Extract the [x, y] coordinate from the center of the cell holding the provided text.  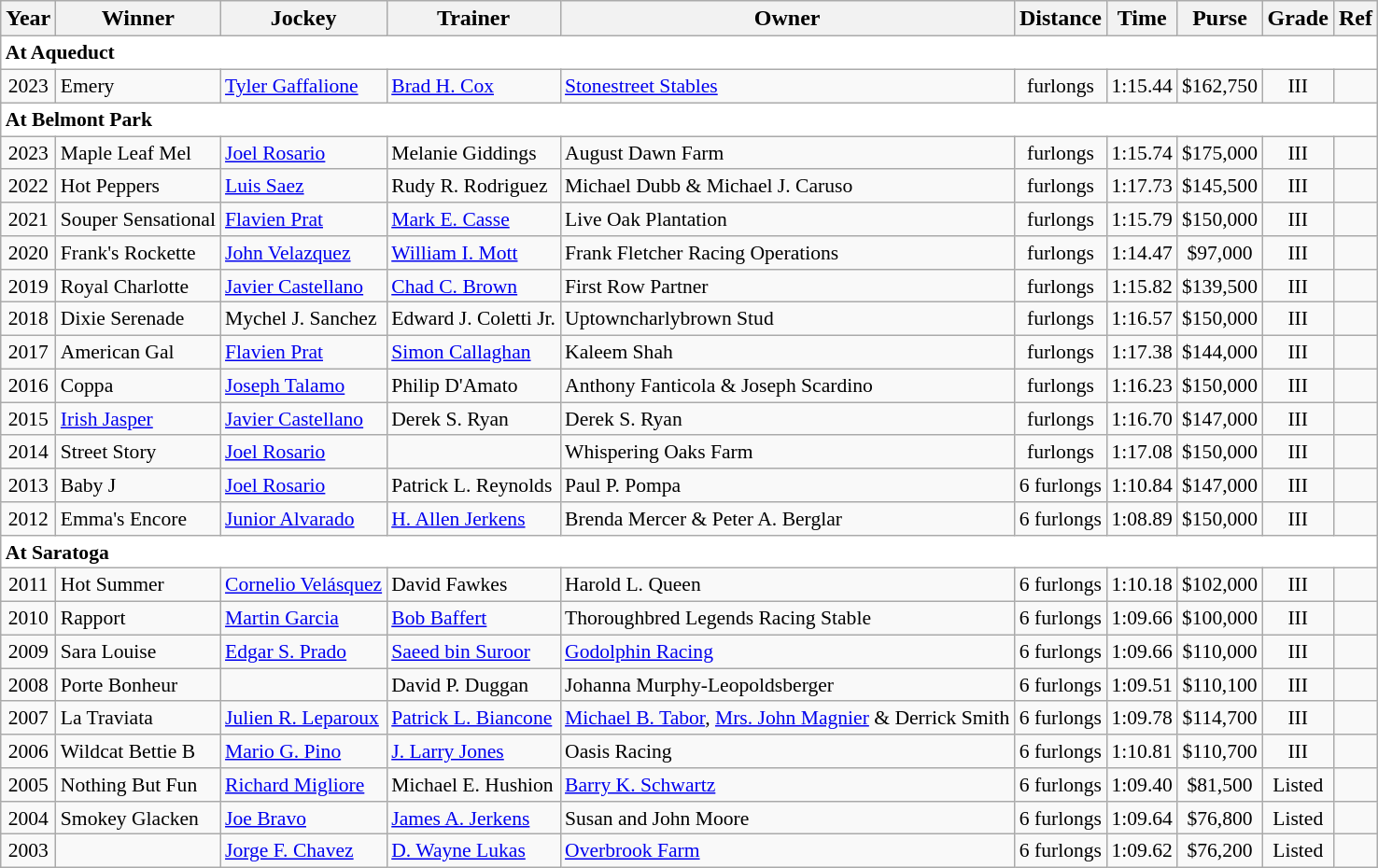
2009 [28, 651]
At Aqueduct [689, 53]
$162,750 [1219, 86]
2006 [28, 751]
2016 [28, 385]
1:09.51 [1141, 685]
Martin Garcia [303, 618]
Maple Leaf Mel [138, 153]
Julien R. Leparoux [303, 718]
2018 [28, 319]
Whispering Oaks Farm [787, 452]
$100,000 [1219, 618]
2020 [28, 253]
Chad C. Brown [473, 286]
1:10.84 [1141, 485]
Luis Saez [303, 186]
2022 [28, 186]
Frank Fletcher Racing Operations [787, 253]
Souper Sensational [138, 219]
1:15.74 [1141, 153]
Junior Alvarado [303, 519]
Wildcat Bettie B [138, 751]
1:15.44 [1141, 86]
Emery [138, 86]
Smokey Glacken [138, 818]
Royal Charlotte [138, 286]
Live Oak Plantation [787, 219]
2011 [28, 585]
Mark E. Casse [473, 219]
Tyler Gaffalione [303, 86]
1:10.81 [1141, 751]
2008 [28, 685]
2013 [28, 485]
Nothing But Fun [138, 785]
1:10.18 [1141, 585]
Dixie Serenade [138, 319]
Brenda Mercer & Peter A. Berglar [787, 519]
Bob Baffert [473, 618]
August Dawn Farm [787, 153]
$144,000 [1219, 352]
Sara Louise [138, 651]
Street Story [138, 452]
Baby J [138, 485]
1:16.57 [1141, 319]
$97,000 [1219, 253]
2015 [28, 419]
John Velazquez [303, 253]
David Fawkes [473, 585]
$76,800 [1219, 818]
Michael E. Hushion [473, 785]
Johanna Murphy-Leopoldsberger [787, 685]
Jorge F. Chavez [303, 851]
2003 [28, 851]
Brad H. Cox [473, 86]
Rudy R. Rodriguez [473, 186]
Grade [1298, 19]
$102,000 [1219, 585]
American Gal [138, 352]
Patrick L. Reynolds [473, 485]
Edward J. Coletti Jr. [473, 319]
$110,700 [1219, 751]
$76,200 [1219, 851]
1:09.40 [1141, 785]
Michael B. Tabor, Mrs. John Magnier & Derrick Smith [787, 718]
1:08.89 [1141, 519]
$175,000 [1219, 153]
Trainer [473, 19]
Hot Summer [138, 585]
Cornelio Velásquez [303, 585]
2004 [28, 818]
Ref [1356, 19]
$139,500 [1219, 286]
William I. Mott [473, 253]
1:17.73 [1141, 186]
1:09.78 [1141, 718]
2010 [28, 618]
$110,100 [1219, 685]
Oasis Racing [787, 751]
Richard Migliore [303, 785]
1:17.08 [1141, 452]
2007 [28, 718]
Purse [1219, 19]
James A. Jerkens [473, 818]
1:16.23 [1141, 385]
$145,500 [1219, 186]
2019 [28, 286]
Winner [138, 19]
Stonestreet Stables [787, 86]
J. Larry Jones [473, 751]
D. Wayne Lukas [473, 851]
1:09.62 [1141, 851]
Harold L. Queen [787, 585]
Porte Bonheur [138, 685]
Owner [787, 19]
David P. Duggan [473, 685]
Simon Callaghan [473, 352]
Edgar S. Prado [303, 651]
Year [28, 19]
Godolphin Racing [787, 651]
$81,500 [1219, 785]
Uptowncharlybrown Stud [787, 319]
$110,000 [1219, 651]
At Belmont Park [689, 119]
1:15.82 [1141, 286]
Mychel J. Sanchez [303, 319]
Anthony Fanticola & Joseph Scardino [787, 385]
Saeed bin Suroor [473, 651]
Michael Dubb & Michael J. Caruso [787, 186]
Rapport [138, 618]
H. Allen Jerkens [473, 519]
Hot Peppers [138, 186]
Susan and John Moore [787, 818]
2021 [28, 219]
$114,700 [1219, 718]
Melanie Giddings [473, 153]
Paul P. Pompa [787, 485]
Patrick L. Biancone [473, 718]
2005 [28, 785]
Frank's Rockette [138, 253]
1:15.79 [1141, 219]
Emma's Encore [138, 519]
Jockey [303, 19]
Philip D'Amato [473, 385]
2012 [28, 519]
1:09.64 [1141, 818]
Kaleem Shah [787, 352]
1:17.38 [1141, 352]
Distance [1061, 19]
Irish Jasper [138, 419]
1:16.70 [1141, 419]
Thoroughbred Legends Racing Stable [787, 618]
Time [1141, 19]
Coppa [138, 385]
Barry K. Schwartz [787, 785]
Joseph Talamo [303, 385]
Mario G. Pino [303, 751]
2017 [28, 352]
1:14.47 [1141, 253]
2014 [28, 452]
At Saratoga [689, 552]
Overbrook Farm [787, 851]
First Row Partner [787, 286]
La Traviata [138, 718]
Joe Bravo [303, 818]
